Find where the given text appears and provide that cell's center as [x, y] coordinate. 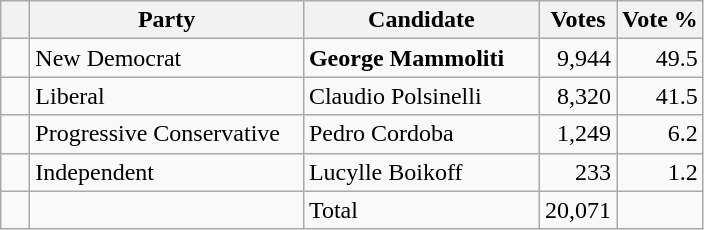
41.5 [660, 96]
Lucylle Boikoff [421, 172]
9,944 [578, 58]
Votes [578, 20]
49.5 [660, 58]
New Democrat [167, 58]
1.2 [660, 172]
Claudio Polsinelli [421, 96]
George Mammoliti [421, 58]
Pedro Cordoba [421, 134]
Progressive Conservative [167, 134]
233 [578, 172]
20,071 [578, 210]
Independent [167, 172]
Party [167, 20]
Liberal [167, 96]
Vote % [660, 20]
Total [421, 210]
6.2 [660, 134]
8,320 [578, 96]
Candidate [421, 20]
1,249 [578, 134]
